Determine the (x, y) coordinate at the center of the cell enclosing the given text.  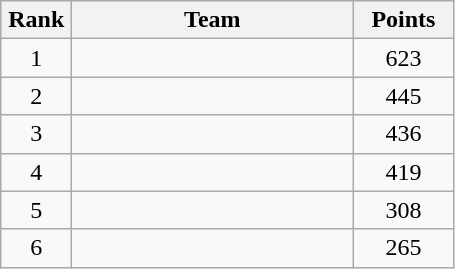
4 (36, 172)
308 (404, 210)
2 (36, 96)
Points (404, 20)
623 (404, 58)
3 (36, 134)
Rank (36, 20)
419 (404, 172)
265 (404, 248)
445 (404, 96)
6 (36, 248)
5 (36, 210)
Team (212, 20)
1 (36, 58)
436 (404, 134)
